Search for the cell housing the specified text and yield its (X, Y) center coordinate. 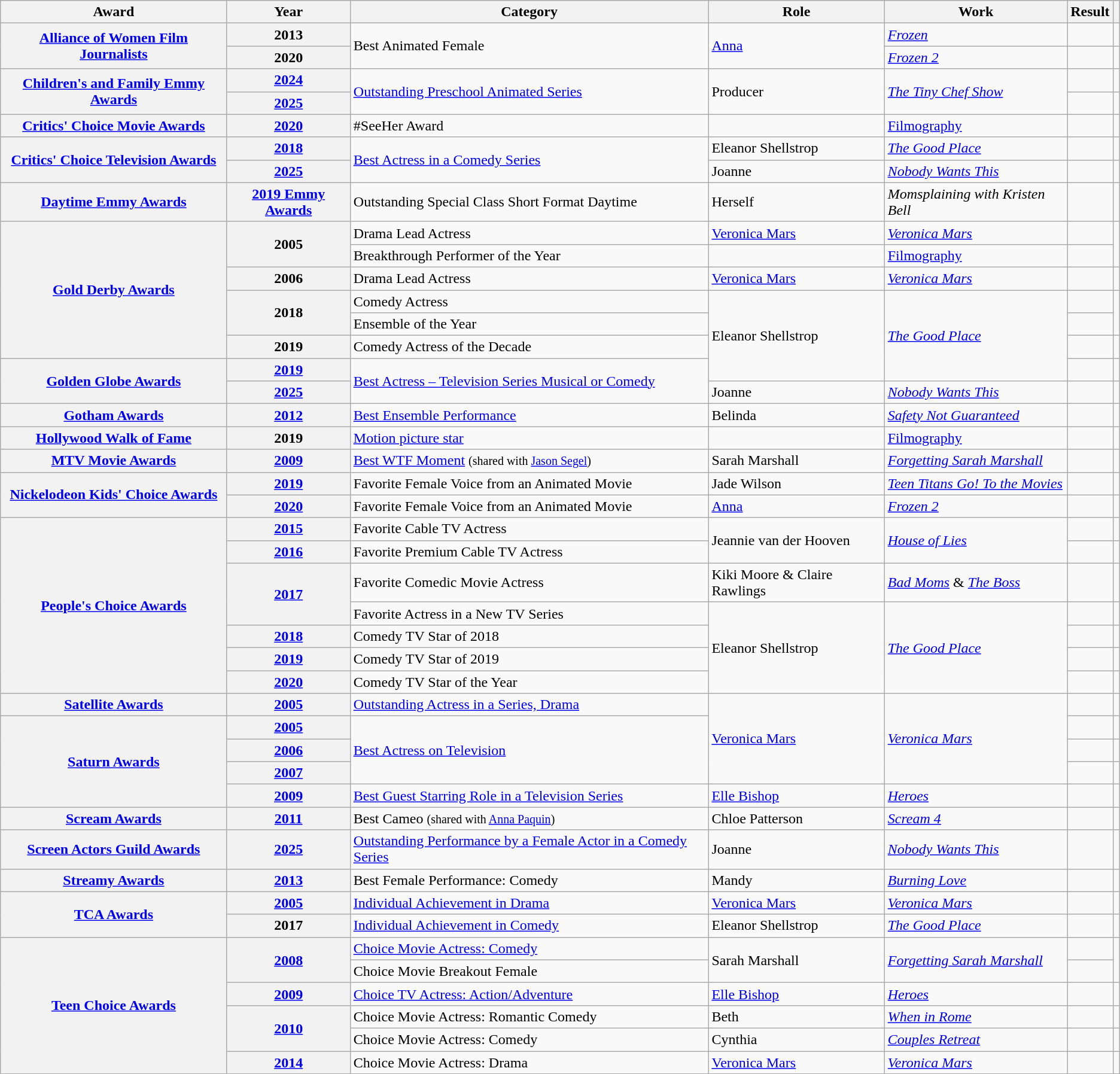
Hollywood Walk of Fame (114, 438)
Best WTF Moment (shared with Jason Segel) (529, 461)
Daytime Emmy Awards (114, 202)
Best Ensemble Performance (529, 415)
Beth (796, 1017)
Individual Achievement in Comedy (529, 926)
People's Choice Awards (114, 606)
Momsplaining with Kristen Bell (975, 202)
Award (114, 12)
2010 (288, 1028)
Nickelodeon Kids' Choice Awards (114, 495)
Burning Love (975, 880)
Best Actress in a Comedy Series (529, 160)
Favorite Premium Cable TV Actress (529, 552)
Category (529, 12)
Comedy Actress of the Decade (529, 347)
Outstanding Actress in a Series, Drama (529, 705)
Teen Choice Awards (114, 1005)
Favorite Comedic Movie Actress (529, 583)
Satellite Awards (114, 705)
Jeannie van der Hooven (796, 540)
Belinda (796, 415)
Year (288, 12)
Children's and Family Emmy Awards (114, 92)
Couples Retreat (975, 1039)
Motion picture star (529, 438)
Producer (796, 92)
Alliance of Women Film Journalists (114, 46)
2014 (288, 1062)
Choice Movie Actress: Drama (529, 1062)
TCA Awards (114, 914)
Mandy (796, 880)
Outstanding Special Class Short Format Daytime (529, 202)
Outstanding Preschool Animated Series (529, 92)
Bad Moms & The Boss (975, 583)
Critics' Choice Movie Awards (114, 126)
The Tiny Chef Show (975, 92)
Best Actress – Television Series Musical or Comedy (529, 381)
When in Rome (975, 1017)
Favorite Cable TV Actress (529, 529)
2015 (288, 529)
Herself (796, 202)
Chloe Patterson (796, 819)
Best Cameo (shared with Anna Paquin) (529, 819)
Role (796, 12)
Gold Derby Awards (114, 290)
Jade Wilson (796, 483)
Safety Not Guaranteed (975, 415)
2008 (288, 960)
Result (1090, 12)
Comedy TV Star of the Year (529, 681)
#SeeHer Award (529, 126)
Comedy TV Star of 2019 (529, 659)
Favorite Actress in a New TV Series (529, 613)
2012 (288, 415)
Best Actress on Television (529, 750)
Frozen (975, 35)
2011 (288, 819)
Gotham Awards (114, 415)
Choice Movie Actress: Romantic Comedy (529, 1017)
Screen Actors Guild Awards (114, 850)
Kiki Moore & Claire Rawlings (796, 583)
Best Guest Starring Role in a Television Series (529, 796)
2016 (288, 552)
Comedy TV Star of 2018 (529, 636)
House of Lies (975, 540)
Best Animated Female (529, 46)
Breakthrough Performer of the Year (529, 255)
Teen Titans Go! To the Movies (975, 483)
2007 (288, 773)
Individual Achievement in Drama (529, 903)
Outstanding Performance by a Female Actor in a Comedy Series (529, 850)
2019 Emmy Awards (288, 202)
Comedy Actress (529, 301)
Scream 4 (975, 819)
Saturn Awards (114, 762)
Streamy Awards (114, 880)
2024 (288, 80)
Choice Movie Breakout Female (529, 971)
MTV Movie Awards (114, 461)
Work (975, 12)
Ensemble of the Year (529, 324)
Cynthia (796, 1039)
Critics' Choice Television Awards (114, 160)
Choice TV Actress: Action/Adventure (529, 994)
Best Female Performance: Comedy (529, 880)
Scream Awards (114, 819)
Golden Globe Awards (114, 381)
